Provide the (x, y) coordinate of the cell's center where the given text is located.  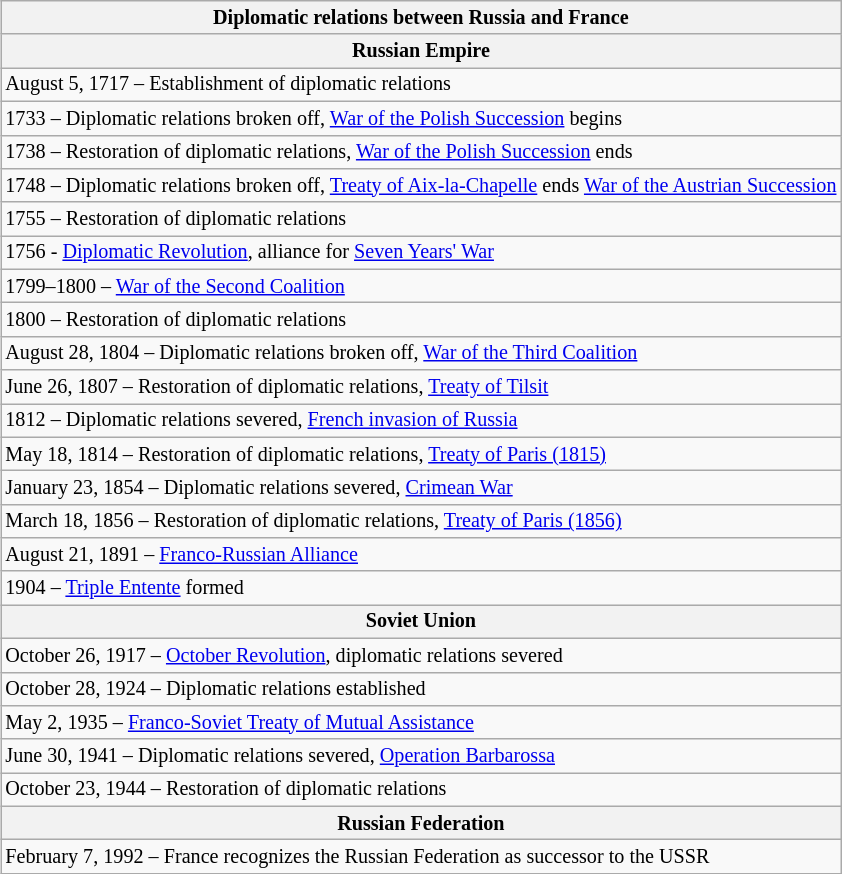
October 23, 1944 – Restoration of diplomatic relations (420, 790)
October 26, 1917 – October Revolution, diplomatic relations severed (420, 655)
Diplomatic relations between Russia and France (420, 18)
1733 – Diplomatic relations broken off, War of the Polish Succession begins (420, 118)
May 2, 1935 – Franco-Soviet Treaty of Mutual Assistance (420, 723)
May 18, 1814 – Restoration of diplomatic relations, Treaty of Paris (1815) (420, 454)
March 18, 1856 – Restoration of diplomatic relations, Treaty of Paris (1856) (420, 521)
October 28, 1924 – Diplomatic relations established (420, 689)
February 7, 1992 – France recognizes the Russian Federation as successor to the USSR (420, 857)
1755 – Restoration of diplomatic relations (420, 219)
1756 - Diplomatic Revolution, alliance for Seven Years' War (420, 253)
1904 – Triple Entente formed (420, 588)
Russian Federation (420, 823)
January 23, 1854 – Diplomatic relations severed, Crimean War (420, 488)
1812 – Diplomatic relations severed, French invasion of Russia (420, 421)
1800 – Restoration of diplomatic relations (420, 320)
June 26, 1807 – Restoration of diplomatic relations, Treaty of Tilsit (420, 387)
Soviet Union (420, 622)
August 28, 1804 – Diplomatic relations broken off, War of the Third Coalition (420, 353)
1738 – Restoration of diplomatic relations, War of the Polish Succession ends (420, 152)
Russian Empire (420, 51)
August 21, 1891 – Franco-Russian Alliance (420, 555)
August 5, 1717 – Establishment of diplomatic relations (420, 85)
June 30, 1941 – Diplomatic relations severed, Operation Barbarossa (420, 756)
1799–1800 – War of the Second Coalition (420, 286)
1748 – Diplomatic relations broken off, Treaty of Aix-la-Chapelle ends War of the Austrian Succession (420, 186)
